Return (x, y) of the center of cell containing provided text 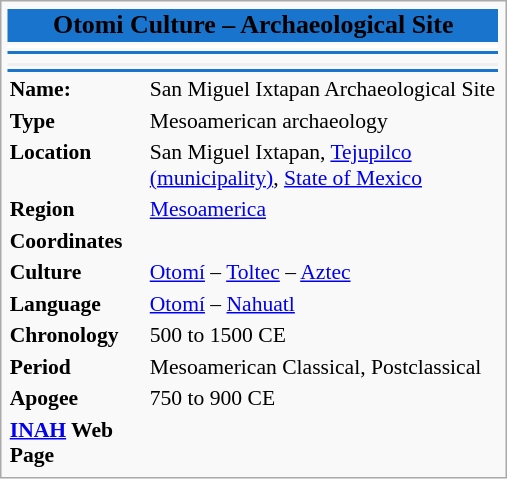
Type (76, 120)
Period (76, 366)
500 to 1500 CE (323, 335)
San Miguel Ixtapan, Tejupilco (municipality), State of Mexico (323, 165)
Region (76, 209)
Mesoamerica (323, 209)
Apogee (76, 398)
Coordinates (76, 240)
Otomí – Nahuatl (323, 303)
Mesoamerican Classical, Postclassical (323, 366)
Culture (76, 272)
Name: (76, 89)
Otomí – Toltec – Aztec (323, 272)
INAH Web Page (76, 442)
Otomi Culture – Archaeological Site (253, 26)
Chronology (76, 335)
Mesoamerican archaeology (323, 120)
Location (76, 165)
Language (76, 303)
750 to 900 CE (323, 398)
San Miguel Ixtapan Archaeological Site (323, 89)
